Provide the [X, Y] coordinate of the cell's center where the given text is located.  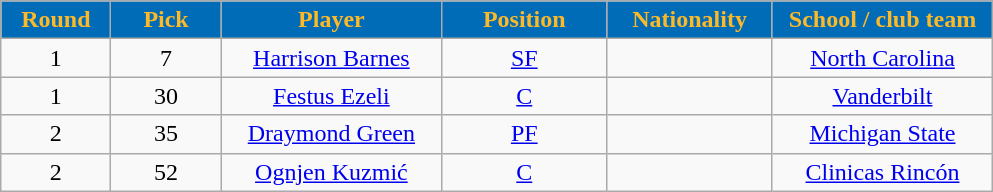
Michigan State [882, 134]
Clinicas Rincón [882, 172]
7 [166, 58]
School / club team [882, 20]
Harrison Barnes [331, 58]
SF [524, 58]
30 [166, 96]
Ognjen Kuzmić [331, 172]
Vanderbilt [882, 96]
PF [524, 134]
35 [166, 134]
Nationality [690, 20]
52 [166, 172]
Festus Ezeli [331, 96]
Pick [166, 20]
Position [524, 20]
Player [331, 20]
North Carolina [882, 58]
Draymond Green [331, 134]
Round [56, 20]
